Locate the cell with the specified text and output its (x, y) center coordinate. 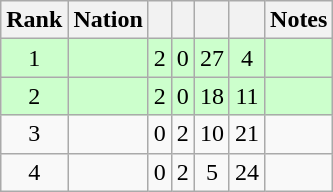
Rank (34, 20)
11 (246, 96)
10 (212, 134)
Notes (299, 20)
1 (34, 58)
18 (212, 96)
27 (212, 58)
Nation (108, 20)
3 (34, 134)
24 (246, 172)
5 (212, 172)
21 (246, 134)
